Extract the (x, y) coordinate from the center of the cell holding the provided text.  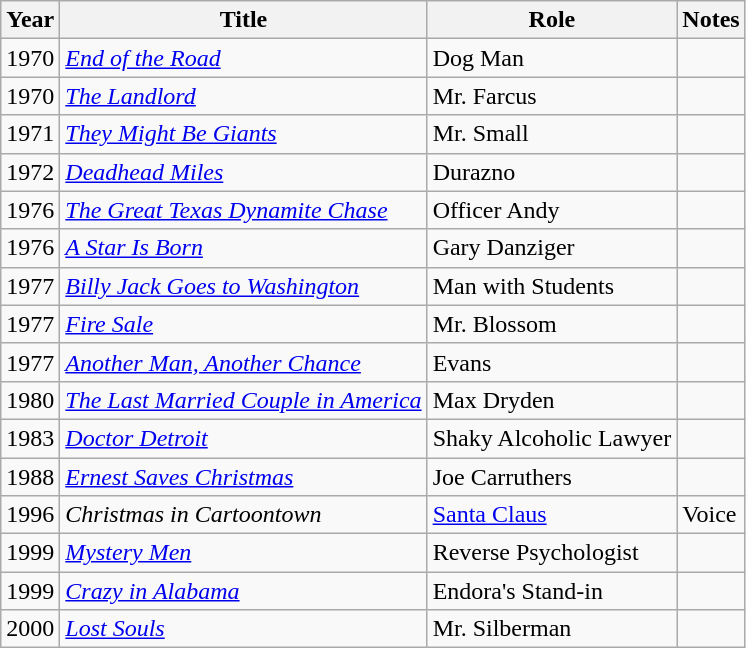
Voice (711, 515)
Notes (711, 20)
1983 (30, 438)
A Star Is Born (244, 248)
Another Man, Another Chance (244, 362)
Durazno (552, 172)
Evans (552, 362)
Mystery Men (244, 553)
Gary Danziger (552, 248)
Mr. Small (552, 134)
They Might Be Giants (244, 134)
1980 (30, 400)
End of the Road (244, 58)
Year (30, 20)
The Great Texas Dynamite Chase (244, 210)
Title (244, 20)
Mr. Farcus (552, 96)
1971 (30, 134)
1972 (30, 172)
Joe Carruthers (552, 477)
Officer Andy (552, 210)
Billy Jack Goes to Washington (244, 286)
1996 (30, 515)
Deadhead Miles (244, 172)
Crazy in Alabama (244, 591)
Man with Students (552, 286)
Shaky Alcoholic Lawyer (552, 438)
Fire Sale (244, 324)
The Landlord (244, 96)
Christmas in Cartoontown (244, 515)
Endora's Stand-in (552, 591)
Max Dryden (552, 400)
Lost Souls (244, 629)
Dog Man (552, 58)
Doctor Detroit (244, 438)
Reverse Psychologist (552, 553)
1988 (30, 477)
Mr. Blossom (552, 324)
Role (552, 20)
The Last Married Couple in America (244, 400)
Santa Claus (552, 515)
2000 (30, 629)
Mr. Silberman (552, 629)
Ernest Saves Christmas (244, 477)
